Provide the (X, Y) coordinate of the cell's center where the given text is located.  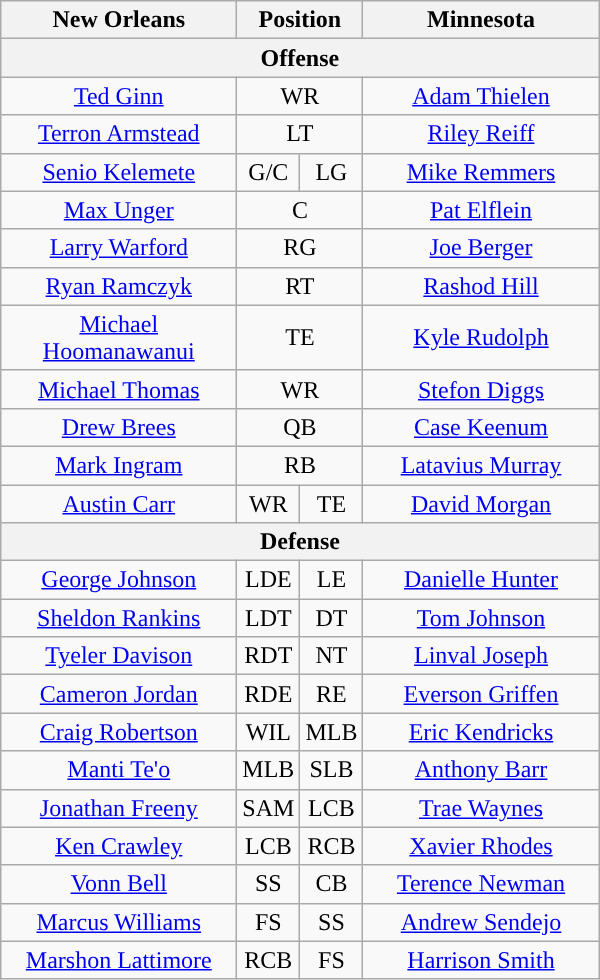
Tom Johnson (481, 618)
DT (332, 618)
Ryan Ramczyk (119, 286)
RT (300, 286)
LDT (268, 618)
Mike Remmers (481, 172)
NT (332, 656)
Kyle Rudolph (481, 338)
RG (300, 248)
Austin Carr (119, 503)
WIL (268, 732)
Latavius Murray (481, 465)
Minnesota (481, 20)
Anthony Barr (481, 770)
Larry Warford (119, 248)
Michael Hoomanawanui (119, 338)
Case Keenum (481, 427)
Xavier Rhodes (481, 846)
Ted Ginn (119, 96)
Trae Waynes (481, 808)
Craig Robertson (119, 732)
Marshon Lattimore (119, 960)
Jonathan Freeny (119, 808)
Riley Reiff (481, 134)
LT (300, 134)
Pat Elflein (481, 210)
Cameron Jordan (119, 694)
Adam Thielen (481, 96)
Marcus Williams (119, 922)
SAM (268, 808)
QB (300, 427)
C (300, 210)
Position (300, 20)
Drew Brees (119, 427)
RDT (268, 656)
Tyeler Davison (119, 656)
Stefon Diggs (481, 389)
Vonn Bell (119, 884)
LG (332, 172)
Joe Berger (481, 248)
SLB (332, 770)
Danielle Hunter (481, 580)
CB (332, 884)
Ken Crawley (119, 846)
Max Unger (119, 210)
RB (300, 465)
Harrison Smith (481, 960)
Defense (300, 542)
LE (332, 580)
G/C (268, 172)
Rashod Hill (481, 286)
RDE (268, 694)
RE (332, 694)
Everson Griffen (481, 694)
Senio Kelemete (119, 172)
Offense (300, 58)
LDE (268, 580)
David Morgan (481, 503)
Andrew Sendejo (481, 922)
Linval Joseph (481, 656)
Mark Ingram (119, 465)
Eric Kendricks (481, 732)
George Johnson (119, 580)
Sheldon Rankins (119, 618)
New Orleans (119, 20)
Michael Thomas (119, 389)
Terence Newman (481, 884)
Terron Armstead (119, 134)
Manti Te'o (119, 770)
